Output the (x, y) coordinate of the center of the cell containing the given text.  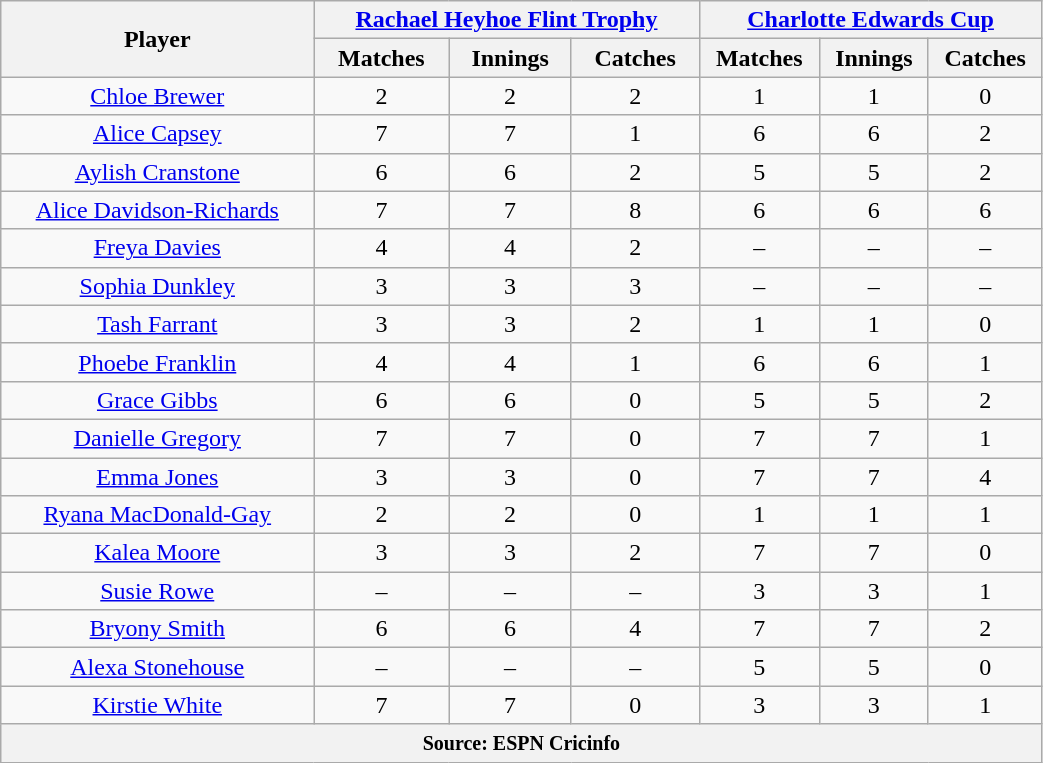
Alice Davidson-Richards (158, 210)
Aylish Cranstone (158, 172)
Player (158, 39)
Danielle Gregory (158, 438)
Bryony Smith (158, 629)
Kalea Moore (158, 553)
Kirstie White (158, 705)
8 (635, 210)
Rachael Heyhoe Flint Trophy (506, 20)
Sophia Dunkley (158, 286)
Source: ESPN Cricinfo (522, 743)
Phoebe Franklin (158, 362)
Tash Farrant (158, 324)
Alice Capsey (158, 134)
Alexa Stonehouse (158, 667)
Emma Jones (158, 477)
Ryana MacDonald-Gay (158, 515)
Chloe Brewer (158, 96)
Susie Rowe (158, 591)
Grace Gibbs (158, 400)
Freya Davies (158, 248)
Charlotte Edwards Cup (870, 20)
